Identify which cell holds the provided text, then report its [X, Y] central coordinate. 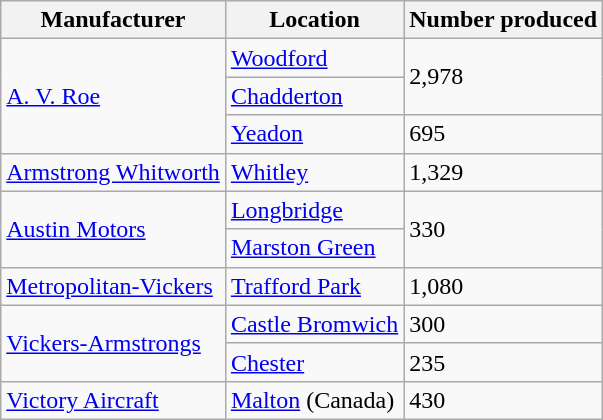
2,978 [504, 77]
Woodford [314, 58]
430 [504, 400]
1,329 [504, 172]
Longbridge [314, 210]
Austin Motors [114, 229]
Metropolitan-Vickers [114, 286]
Manufacturer [114, 20]
Chester [314, 362]
695 [504, 134]
Whitley [314, 172]
Victory Aircraft [114, 400]
Location [314, 20]
A. V. Roe [114, 96]
235 [504, 362]
Chadderton [314, 96]
Malton (Canada) [314, 400]
Number produced [504, 20]
Armstrong Whitworth [114, 172]
Vickers-Armstrongs [114, 343]
1,080 [504, 286]
Castle Bromwich [314, 324]
300 [504, 324]
Yeadon [314, 134]
Trafford Park [314, 286]
330 [504, 229]
Marston Green [314, 248]
